Scan for the cell matching the given text and deliver its (x, y) coordinate at center. 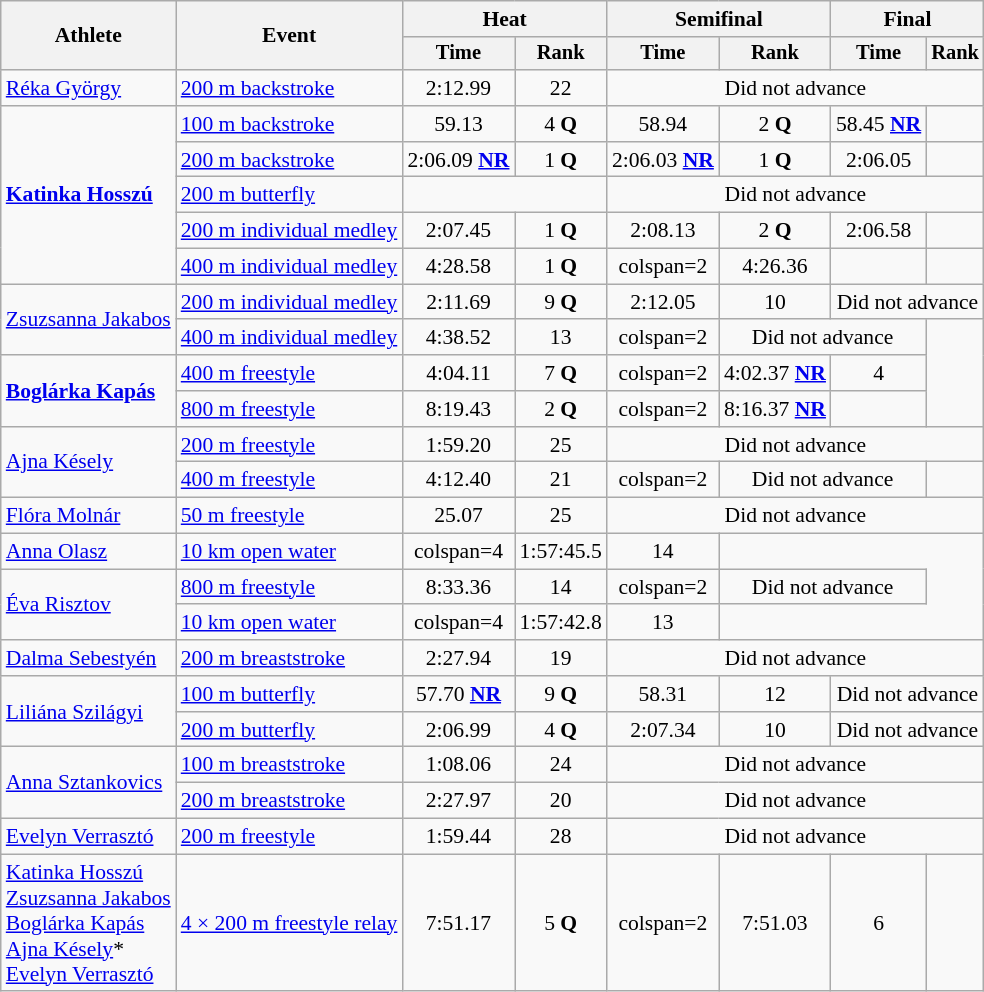
Heat (504, 19)
Katinka Hosszú (88, 195)
59.13 (458, 124)
4:04.11 (458, 373)
4:02.37 NR (775, 373)
6 (878, 923)
58.31 (663, 694)
Liliána Szilágyi (88, 712)
Éva Risztov (88, 604)
Anna Olasz (88, 552)
100 m backstroke (290, 124)
2:06.05 (878, 160)
1:59.20 (458, 445)
4:26.36 (775, 267)
7:51.17 (458, 923)
2:06.09 NR (458, 160)
57.70 NR (458, 694)
28 (561, 837)
Semifinal (719, 19)
Flóra Molnár (88, 516)
2:06.03 NR (663, 160)
4:28.58 (458, 267)
2:12.99 (458, 88)
1:59.44 (458, 837)
Katinka HosszúZsuzsanna JakabosBoglárka KapásAjna Késely*Evelyn Verrasztó (88, 923)
100 m butterfly (290, 694)
7:51.03 (775, 923)
1:57:45.5 (561, 552)
50 m freestyle (290, 516)
Anna Sztankovics (88, 782)
8:33.36 (458, 587)
Dalma Sebestyén (88, 658)
24 (561, 765)
2:27.97 (458, 801)
4:12.40 (458, 480)
22 (561, 88)
8:19.43 (458, 409)
Ajna Késely (88, 462)
58.94 (663, 124)
2:06.58 (878, 231)
4 × 200 m freestyle relay (290, 923)
25.07 (458, 516)
19 (561, 658)
4:38.52 (458, 338)
1:08.06 (458, 765)
2:07.45 (458, 231)
58.45 NR (878, 124)
Event (290, 36)
2:11.69 (458, 302)
5 Q (561, 923)
7 Q (561, 373)
1:57:42.8 (561, 623)
2:08.13 (663, 231)
Réka György (88, 88)
2:12.05 (663, 302)
100 m breaststroke (290, 765)
Boglárka Kapás (88, 390)
4 (878, 373)
2:27.94 (458, 658)
21 (561, 480)
Zsuzsanna Jakabos (88, 320)
2:07.34 (663, 730)
8:16.37 NR (775, 409)
12 (775, 694)
20 (561, 801)
Athlete (88, 36)
2:06.99 (458, 730)
Final (908, 19)
Evelyn Verrasztó (88, 837)
